Return the (X, Y) coordinate for the center point of the cell that contains the specified text.  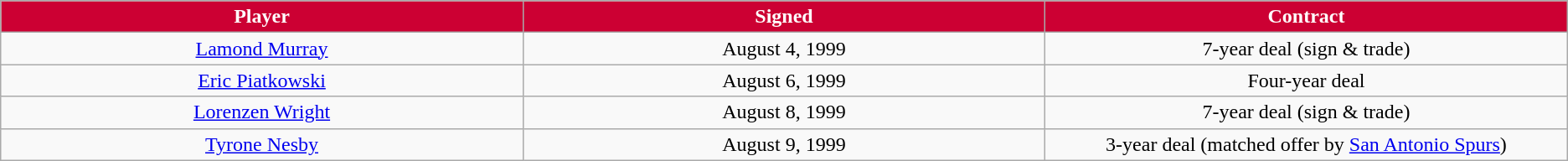
August 6, 1999 (784, 80)
August 4, 1999 (784, 49)
August 8, 1999 (784, 112)
Lorenzen Wright (261, 112)
Tyrone Nesby (261, 144)
Contract (1307, 17)
Player (261, 17)
Eric Piatkowski (261, 80)
Lamond Murray (261, 49)
August 9, 1999 (784, 144)
Signed (784, 17)
Four-year deal (1307, 80)
3-year deal (matched offer by San Antonio Spurs) (1307, 144)
